Search for the cell housing the specified text and yield its (x, y) center coordinate. 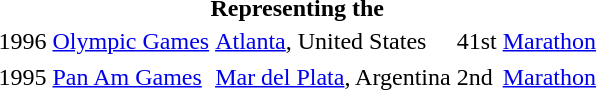
Olympic Games (131, 41)
Atlanta, United States (334, 41)
41st (476, 41)
